Return the (x, y) coordinate for the center point of the cell that contains the specified text.  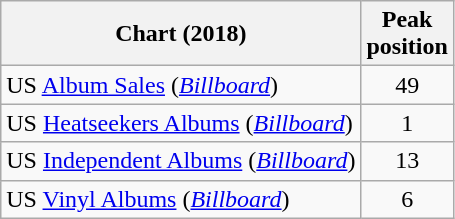
13 (407, 161)
6 (407, 199)
1 (407, 123)
Chart (2018) (181, 34)
US Album Sales (Billboard) (181, 85)
49 (407, 85)
US Vinyl Albums (Billboard) (181, 199)
US Heatseekers Albums (Billboard) (181, 123)
Peakposition (407, 34)
US Independent Albums (Billboard) (181, 161)
